Return the (x, y) coordinate for the center point of the cell that contains the specified text.  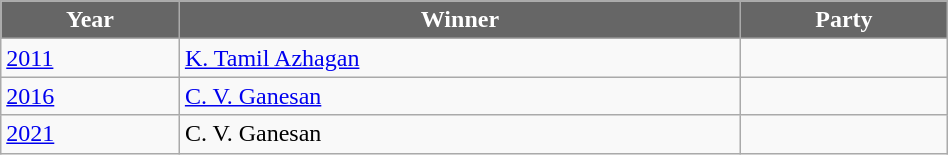
Year (90, 20)
Party (844, 20)
Winner (460, 20)
K. Tamil Azhagan (460, 58)
2011 (90, 58)
2021 (90, 134)
2016 (90, 96)
